Detect which cell encompasses the target text, then output its [x, y] center coordinate. 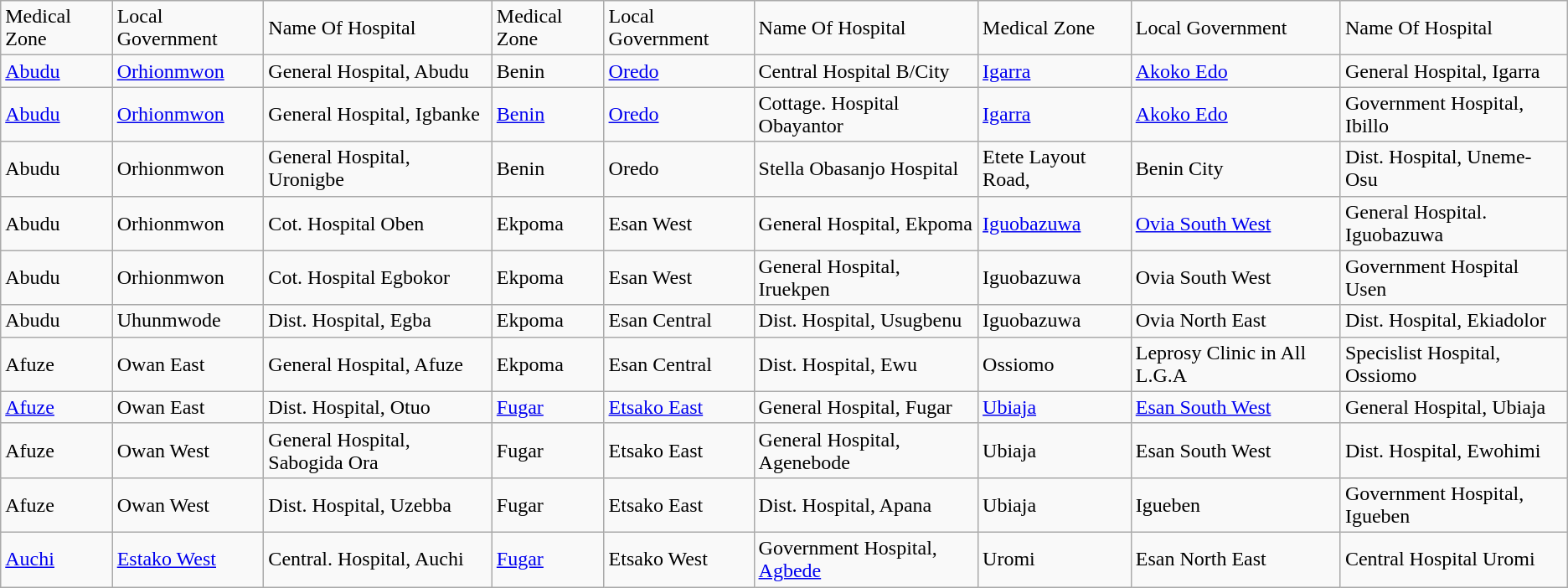
Etete Layout Road, [1055, 169]
General Hospital, Ekpoma [866, 223]
Government Hospital, Agbede [866, 560]
General Hospital, Sabogida Ora [378, 451]
Dist. Hospital, Ekiadolor [1454, 321]
General Hospital, Igarra [1454, 71]
Dist. Hospital, Ewohimi [1454, 451]
Ossiomo [1055, 364]
Esan North East [1235, 560]
Leprosy Clinic in All L.G.A [1235, 364]
Benin City [1235, 169]
Cot. Hospital Egbokor [378, 278]
Dist. Hospital, Apana [866, 504]
Dist. Hospital, Uzebba [378, 504]
Dist. Hospital, Uneme-Osu [1454, 169]
Central Hospital Uromi [1454, 560]
Government Hospital Usen [1454, 278]
Specislist Hospital, Ossiomo [1454, 364]
General Hospital, Igbanke [378, 114]
Cottage. Hospital Obayantor [866, 114]
Dist. Hospital, Egba [378, 321]
Stella Obasanjo Hospital [866, 169]
Government Hospital, Igueben [1454, 504]
Dist. Hospital, Otuo [378, 407]
General Hospital. Iguobazuwa [1454, 223]
General Hospital, Iruekpen [866, 278]
General Hospital, Agenebode [866, 451]
Estako West [188, 560]
General Hospital, Fugar [866, 407]
General Hospital, Ubiaja [1454, 407]
General Hospital, Abudu [378, 71]
Central Hospital B/City [866, 71]
Auchi [57, 560]
Dist. Hospital, Ewu [866, 364]
Igueben [1235, 504]
Etsako West [678, 560]
Central. Hospital, Auchi [378, 560]
Cot. Hospital Oben [378, 223]
Ovia North East [1235, 321]
Dist. Hospital, Usugbenu [866, 321]
Uromi [1055, 560]
Uhunmwode [188, 321]
Government Hospital, Ibillo [1454, 114]
General Hospital, Afuze [378, 364]
General Hospital, Uronigbe [378, 169]
